Provide the [X, Y] coordinate of the cell's center where the given text is located.  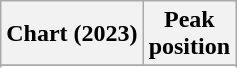
Peakposition [189, 34]
Chart (2023) [72, 34]
